Output the [X, Y] coordinate of the center of the cell containing the given text.  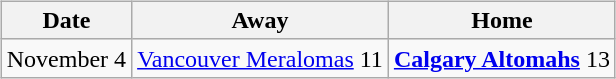
Date [66, 20]
Away [260, 20]
Home [502, 20]
November 4 [66, 58]
Calgary Altomahs 13 [502, 58]
Vancouver Meralomas 11 [260, 58]
